Pinpoint the cell where the given text exists, returning its (x, y) midpoint coordinate. 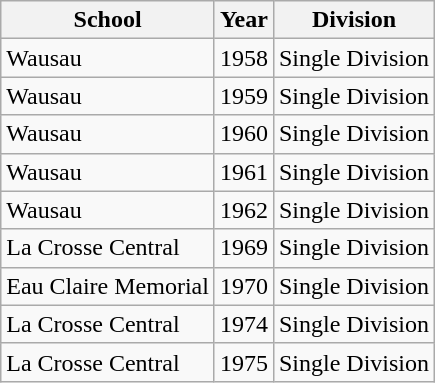
1961 (244, 172)
1960 (244, 134)
1969 (244, 248)
1962 (244, 210)
Division (354, 20)
1959 (244, 96)
Eau Claire Memorial (108, 286)
Year (244, 20)
1974 (244, 324)
1970 (244, 286)
School (108, 20)
1975 (244, 362)
1958 (244, 58)
